Determine the [X, Y] coordinate at the center of the cell enclosing the given text.  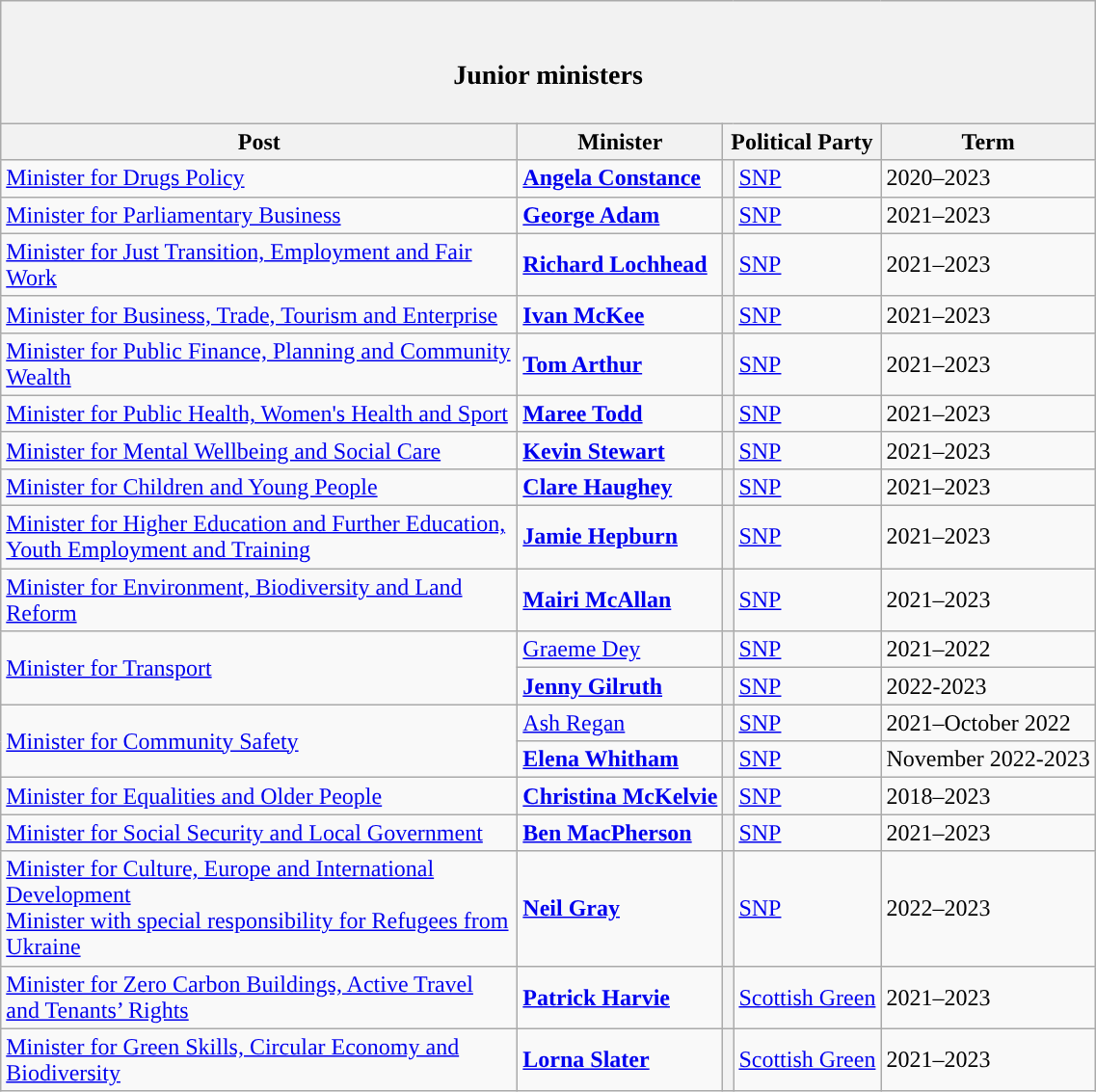
Minister for Transport [259, 668]
2022–2023 [988, 908]
Mairi McAllan [621, 599]
Tom Arthur [621, 364]
2018–2023 [988, 796]
Political Party [802, 142]
Minister for Drugs Policy [259, 178]
Minister for Equalities and Older People [259, 796]
Minister for Social Security and Local Government [259, 833]
2021–2022 [988, 650]
Minister for Just Transition, Employment and Fair Work [259, 264]
Minister for Children and Young People [259, 487]
Minister for Green Skills, Circular Economy and Biodiversity [259, 1060]
Maree Todd [621, 413]
Minister for Public Finance, Planning and Community Wealth [259, 364]
Patrick Harvie [621, 997]
November 2022-2023 [988, 759]
Minister for Business, Trade, Tourism and Enterprise [259, 314]
Graeme Dey [621, 650]
Lorna Slater [621, 1060]
Minister for Parliamentary Business [259, 215]
Minister for Community Safety [259, 741]
Christina McKelvie [621, 796]
Minister for Environment, Biodiversity and Land Reform [259, 599]
Minister for Higher Education and Further Education, Youth Employment and Training [259, 538]
2021–October 2022 [988, 723]
Clare Haughey [621, 487]
Angela Constance [621, 178]
Minister for Culture, Europe and International DevelopmentMinister with special responsibility for Refugees from Ukraine [259, 908]
Ash Regan [621, 723]
2020–2023 [988, 178]
Ivan McKee [621, 314]
Minister for Zero Carbon Buildings, Active Travel and Tenants’ Rights [259, 997]
Jamie Hepburn [621, 538]
Minister for Public Health, Women's Health and Sport [259, 413]
Ben MacPherson [621, 833]
Kevin Stewart [621, 450]
George Adam [621, 215]
Jenny Gilruth [621, 686]
Term [988, 142]
Junior ministers [548, 62]
Post [259, 142]
Elena Whitham [621, 759]
Minister [621, 142]
Neil Gray [621, 908]
2022-2023 [988, 686]
Richard Lochhead [621, 264]
Minister for Mental Wellbeing and Social Care [259, 450]
